Determine the [X, Y] coordinate at the center of the cell enclosing the given text.  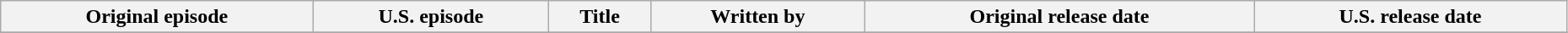
Original release date [1059, 17]
Written by [757, 17]
Original episode [157, 17]
Title [601, 17]
U.S. episode [431, 17]
U.S. release date [1410, 17]
